For the text-containing cell, return its midpoint in (x, y) coordinate format. 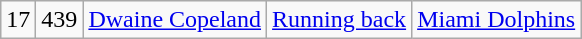
17 (18, 20)
439 (60, 20)
Running back (340, 20)
Dwaine Copeland (175, 20)
Miami Dolphins (496, 20)
